Pinpoint the cell where the given text exists, returning its (X, Y) midpoint coordinate. 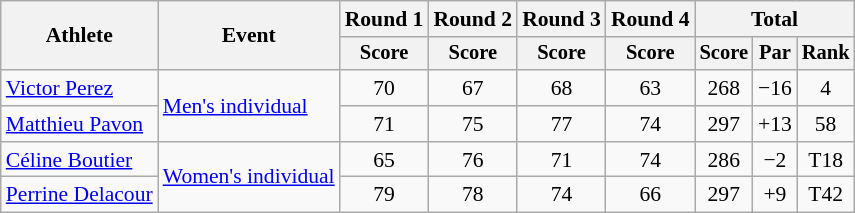
−16 (775, 88)
Athlete (80, 36)
77 (562, 124)
T18 (826, 160)
70 (384, 88)
−2 (775, 160)
63 (650, 88)
Total (775, 19)
Round 4 (650, 19)
Men's individual (249, 106)
Victor Perez (80, 88)
4 (826, 88)
65 (384, 160)
Matthieu Pavon (80, 124)
75 (472, 124)
76 (472, 160)
286 (724, 160)
Rank (826, 54)
Par (775, 54)
Round 1 (384, 19)
Women's individual (249, 178)
268 (724, 88)
66 (650, 195)
+13 (775, 124)
79 (384, 195)
Round 3 (562, 19)
T42 (826, 195)
67 (472, 88)
+9 (775, 195)
78 (472, 195)
58 (826, 124)
Round 2 (472, 19)
Event (249, 36)
Céline Boutier (80, 160)
Perrine Delacour (80, 195)
68 (562, 88)
